Locate the cell with the specified text and output its (X, Y) center coordinate. 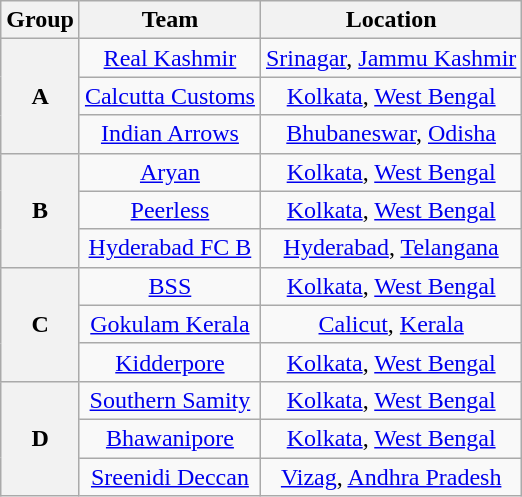
B (40, 210)
Location (390, 20)
Aryan (170, 172)
Gokulam Kerala (170, 324)
A (40, 96)
D (40, 438)
Calcutta Customs (170, 96)
Group (40, 20)
Real Kashmir (170, 58)
C (40, 324)
Bhubaneswar, Odisha (390, 134)
Sreenidi Deccan (170, 477)
Bhawanipore (170, 438)
Indian Arrows (170, 134)
Calicut, Kerala (390, 324)
Hyderabad FC B (170, 248)
BSS (170, 286)
Peerless (170, 210)
Kidderpore (170, 362)
Team (170, 20)
Hyderabad, Telangana (390, 248)
Southern Samity (170, 400)
Srinagar, Jammu Kashmir (390, 58)
Vizag, Andhra Pradesh (390, 477)
